From the cell containing the given text, extract its center point as (x, y) coordinate. 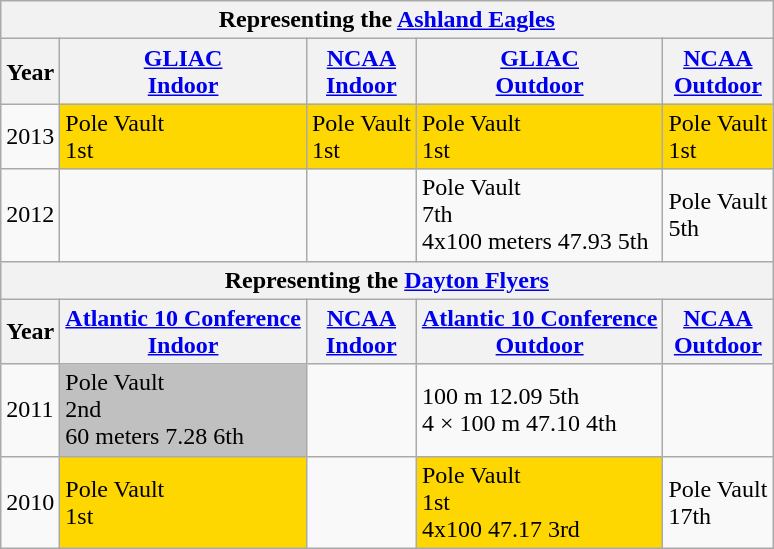
Pole Vault 1st4x100 47.17 3rd (540, 502)
Pole Vault 5th (718, 215)
Representing the Ashland Eagles (387, 20)
2013 (30, 136)
Pole Vault 7th4x100 meters 47.93 5th (540, 215)
Atlantic 10 ConferenceIndoor (184, 332)
Representing the Dayton Flyers (387, 280)
Pole Vault 2nd60 meters 7.28 6th (184, 410)
Pole Vault 17th (718, 502)
GLIACOutdoor (540, 72)
100 m 12.09 5th4 × 100 m 47.10 4th (540, 410)
2012 (30, 215)
2011 (30, 410)
GLIACIndoor (184, 72)
2010 (30, 502)
Atlantic 10 ConferenceOutdoor (540, 332)
